Return the [x, y] coordinate for the center point of the cell that contains the specified text.  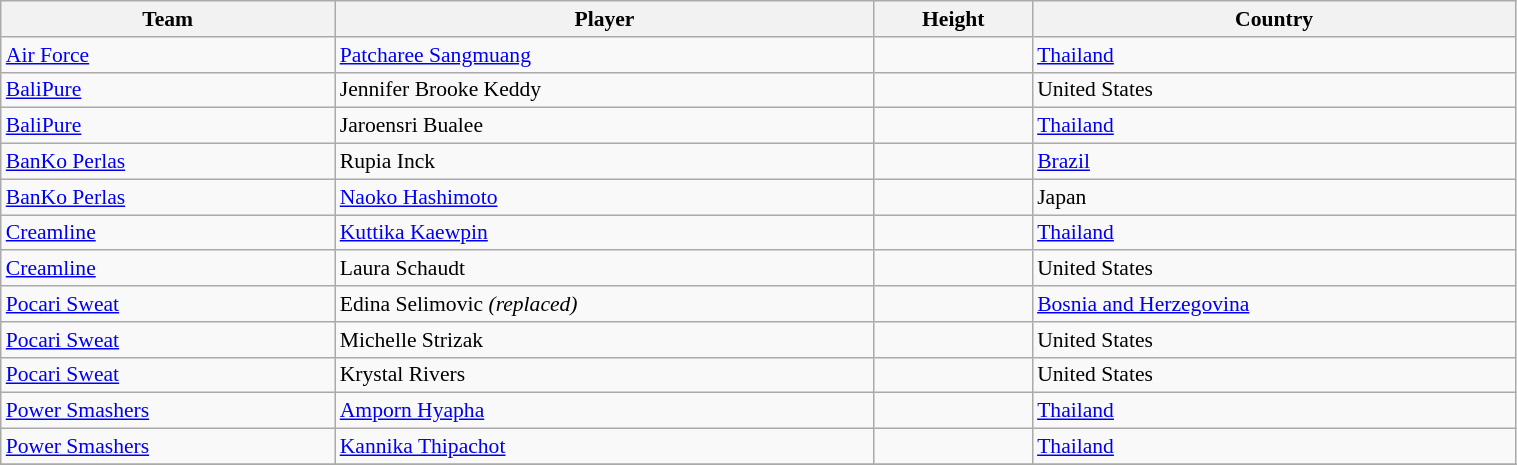
Brazil [1274, 162]
Bosnia and Herzegovina [1274, 304]
Michelle Strizak [605, 340]
Kannika Thipachot [605, 447]
Height [953, 19]
Team [168, 19]
Japan [1274, 197]
Edina Selimovic (replaced) [605, 304]
Rupia Inck [605, 162]
Air Force [168, 55]
Laura Schaudt [605, 269]
Patcharee Sangmuang [605, 55]
Amporn Hyapha [605, 411]
Jaroensri Bualee [605, 126]
Kuttika Kaewpin [605, 233]
Player [605, 19]
Krystal Rivers [605, 375]
Jennifer Brooke Keddy [605, 90]
Naoko Hashimoto [605, 197]
Country [1274, 19]
